Return the [X, Y] coordinate for the center point of the cell that contains the specified text.  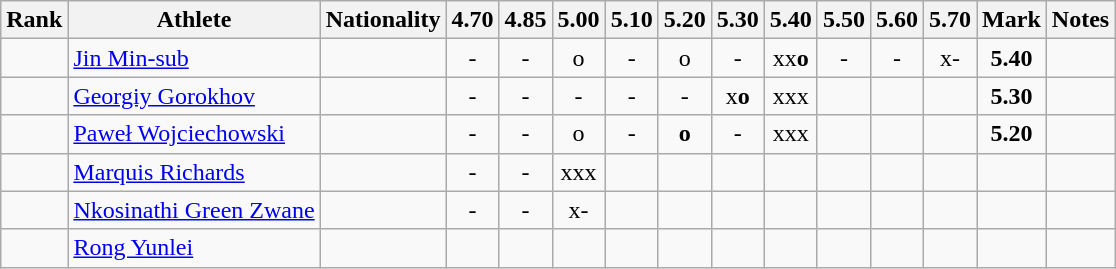
5.10 [632, 20]
xxo [790, 58]
4.70 [472, 20]
Notes [1080, 20]
Mark [1012, 20]
Rank [34, 20]
Paweł Wojciechowski [194, 134]
Rong Yunlei [194, 248]
Jin Min-sub [194, 58]
Marquis Richards [194, 172]
Nkosinathi Green Zwane [194, 210]
Nationality [383, 20]
Athlete [194, 20]
xo [738, 96]
5.60 [896, 20]
5.70 [950, 20]
Georgiy Gorokhov [194, 96]
5.50 [844, 20]
5.00 [578, 20]
4.85 [526, 20]
